Return (X, Y) of the center of cell containing provided text 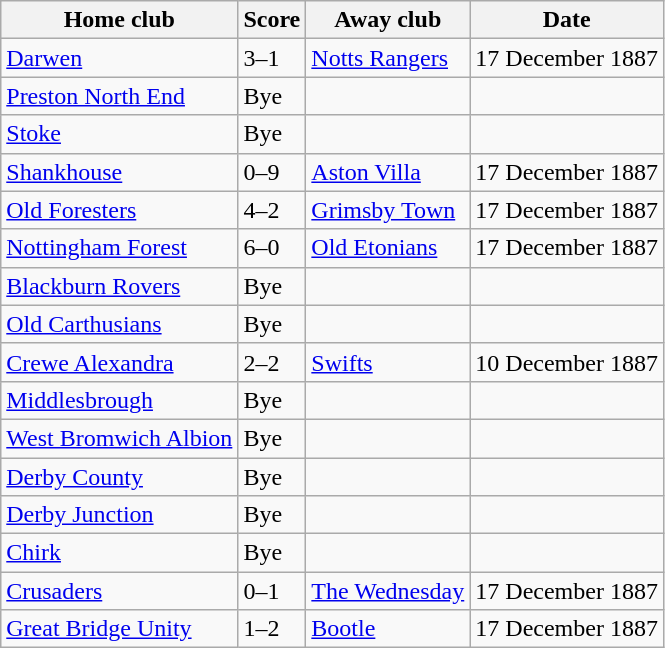
Notts Rangers (388, 58)
3–1 (272, 58)
0–9 (272, 172)
Score (272, 20)
Preston North End (120, 96)
Date (567, 20)
Swifts (388, 362)
Blackburn Rovers (120, 286)
10 December 1887 (567, 362)
Crewe Alexandra (120, 362)
The Wednesday (388, 591)
West Bromwich Albion (120, 438)
Away club (388, 20)
Darwen (120, 58)
Bootle (388, 629)
Derby Junction (120, 515)
Crusaders (120, 591)
Home club (120, 20)
Shankhouse (120, 172)
0–1 (272, 591)
Nottingham Forest (120, 248)
Aston Villa (388, 172)
2–2 (272, 362)
6–0 (272, 248)
4–2 (272, 210)
Grimsby Town (388, 210)
Old Etonians (388, 248)
Old Foresters (120, 210)
Stoke (120, 134)
Middlesbrough (120, 400)
Old Carthusians (120, 324)
Derby County (120, 477)
Chirk (120, 553)
1–2 (272, 629)
Great Bridge Unity (120, 629)
